Scan for the cell matching the given text and deliver its (x, y) coordinate at center. 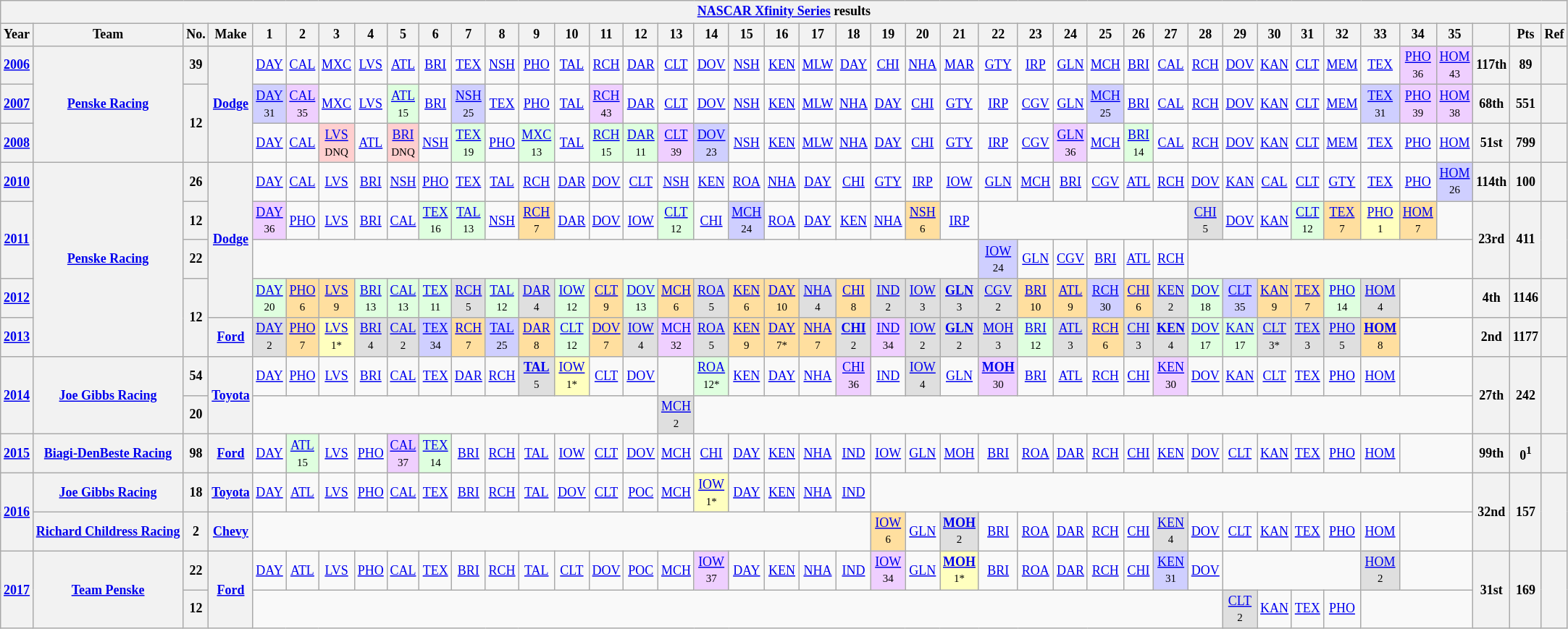
30 (1275, 35)
242 (1526, 395)
99th (1492, 454)
2014 (17, 395)
Ref (1554, 35)
2017 (17, 589)
CHI3 (1139, 337)
157 (1526, 511)
23rd (1492, 240)
2015 (17, 454)
CLT9 (606, 298)
17 (817, 35)
PHO6 (303, 298)
2008 (17, 143)
21 (960, 35)
PHO7 (303, 337)
98 (196, 454)
KAN17 (1240, 337)
19 (888, 35)
DAY2 (269, 337)
KEN2 (1171, 298)
Biagi-DenBeste Racing (107, 454)
NSH25 (469, 104)
15 (747, 35)
TAL12 (502, 298)
KEN9 (747, 337)
4th (1492, 298)
MCH6 (676, 298)
CGV2 (998, 298)
1146 (1526, 298)
DAR4 (537, 298)
NHA7 (817, 337)
No. (196, 35)
ROA12* (711, 376)
TAL13 (469, 221)
GLN2 (960, 337)
31 (1307, 35)
TEX3 (1307, 337)
31st (1492, 589)
ATL9 (1070, 298)
CLT2 (1240, 609)
28 (1205, 35)
IND34 (888, 337)
KEN30 (1171, 376)
117th (1492, 65)
HOM38 (1454, 104)
PHO36 (1418, 65)
7 (469, 35)
100 (1526, 182)
LVSDNQ (337, 143)
2011 (17, 240)
BRI12 (1036, 337)
DOV23 (711, 143)
9 (537, 35)
6 (436, 35)
10 (572, 35)
13 (676, 35)
BRIDNQ (403, 143)
Pts (1526, 35)
11 (606, 35)
TEX19 (469, 143)
16 (782, 35)
MOH3 (998, 337)
114th (1492, 182)
KEN31 (1171, 570)
14 (711, 35)
23 (1036, 35)
MOH1* (960, 570)
KEN6 (747, 298)
32nd (1492, 511)
CLT35 (1240, 298)
LVS9 (337, 298)
CHI5 (1205, 221)
CLT39 (676, 143)
DAY10 (782, 298)
39 (196, 65)
IOW6 (888, 531)
01 (1526, 454)
CAL35 (303, 104)
RCH15 (606, 143)
BRI14 (1139, 143)
PHO1 (1380, 221)
DOV17 (1205, 337)
411 (1526, 240)
TAL25 (502, 337)
3 (337, 35)
Team Penske (107, 589)
HOM2 (1380, 570)
BRI4 (371, 337)
799 (1526, 143)
TAL5 (537, 376)
PHO14 (1342, 298)
27 (1171, 35)
PHO39 (1418, 104)
Make (230, 35)
2006 (17, 65)
DAR8 (537, 337)
HOM43 (1454, 65)
MCH24 (747, 221)
LVS1* (337, 337)
BRI10 (1036, 298)
NASCAR Xfinity Series results (784, 12)
IOW12 (572, 298)
2016 (17, 511)
32 (1342, 35)
CHI2 (854, 337)
CAL2 (403, 337)
IOW24 (998, 259)
KAN9 (1275, 298)
GLN3 (960, 298)
IND2 (888, 298)
29 (1240, 35)
IOW2 (923, 337)
HOM26 (1454, 182)
MOH30 (998, 376)
2010 (17, 182)
Richard Childress Racing (107, 531)
MXC13 (537, 143)
HOM4 (1380, 298)
DAY31 (269, 104)
DOV18 (1205, 298)
MAR (960, 65)
GLN36 (1070, 143)
25 (1105, 35)
IOW3 (923, 298)
54 (196, 376)
68th (1492, 104)
CAL13 (403, 298)
ATL3 (1070, 337)
MCH32 (676, 337)
Team (107, 35)
5 (403, 35)
TEX16 (436, 221)
TEX14 (436, 454)
HOM7 (1418, 221)
IOW34 (888, 570)
TEX11 (436, 298)
2012 (17, 298)
4 (371, 35)
2013 (17, 337)
RCH6 (1105, 337)
DAY20 (269, 298)
24 (1070, 35)
34 (1418, 35)
CAL37 (403, 454)
1177 (1526, 337)
551 (1526, 104)
MCH2 (676, 415)
TEX34 (436, 337)
1 (269, 35)
CLT3* (1275, 337)
51st (1492, 143)
CHI6 (1139, 298)
8 (502, 35)
MOH (960, 454)
27th (1492, 395)
Chevy (230, 531)
RCH43 (606, 104)
NHA4 (817, 298)
PHO5 (1342, 337)
NSH6 (923, 221)
2nd (1492, 337)
TEX31 (1380, 104)
CHI36 (854, 376)
DAY7* (782, 337)
MCH25 (1105, 104)
DOV7 (606, 337)
DOV13 (641, 298)
RCH5 (469, 298)
BRI13 (371, 298)
Year (17, 35)
MOH2 (960, 531)
IOW37 (711, 570)
RCH30 (1105, 298)
DAY36 (269, 221)
CHI8 (854, 298)
89 (1526, 65)
2007 (17, 104)
169 (1526, 589)
35 (1454, 35)
HOM8 (1380, 337)
33 (1380, 35)
DAR11 (641, 143)
